Identify which cell holds the provided text, then report its [x, y] central coordinate. 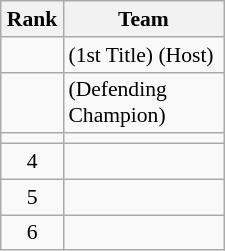
(Defending Champion) [143, 102]
6 [32, 233]
(1st Title) (Host) [143, 55]
Team [143, 19]
4 [32, 162]
Rank [32, 19]
5 [32, 197]
